Find where the given text appears and provide that cell's center as [X, Y] coordinate. 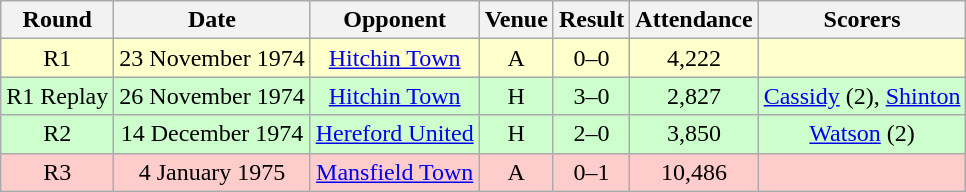
14 December 1974 [212, 134]
R1 Replay [58, 96]
0–0 [591, 58]
R3 [58, 172]
4 January 1975 [212, 172]
Round [58, 20]
23 November 1974 [212, 58]
Date [212, 20]
Hereford United [394, 134]
R2 [58, 134]
3–0 [591, 96]
Venue [516, 20]
4,222 [694, 58]
26 November 1974 [212, 96]
0–1 [591, 172]
Watson (2) [862, 134]
3,850 [694, 134]
Scorers [862, 20]
Result [591, 20]
10,486 [694, 172]
2,827 [694, 96]
R1 [58, 58]
Attendance [694, 20]
Opponent [394, 20]
Mansfield Town [394, 172]
2–0 [591, 134]
Cassidy (2), Shinton [862, 96]
